Return (x, y) of the center of cell containing provided text 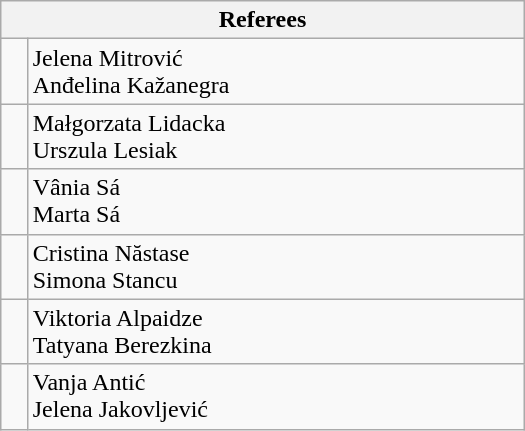
Małgorzata LidackaUrszula Lesiak (276, 136)
Referees (263, 20)
Vanja AntićJelena Jakovljević (276, 396)
Jelena MitrovićAnđelina Kažanegra (276, 72)
Cristina NăstaseSimona Stancu (276, 266)
Vânia SáMarta Sá (276, 202)
Viktoria AlpaidzeTatyana Berezkina (276, 332)
